Return the [x, y] coordinate for the center point of the cell that contains the specified text.  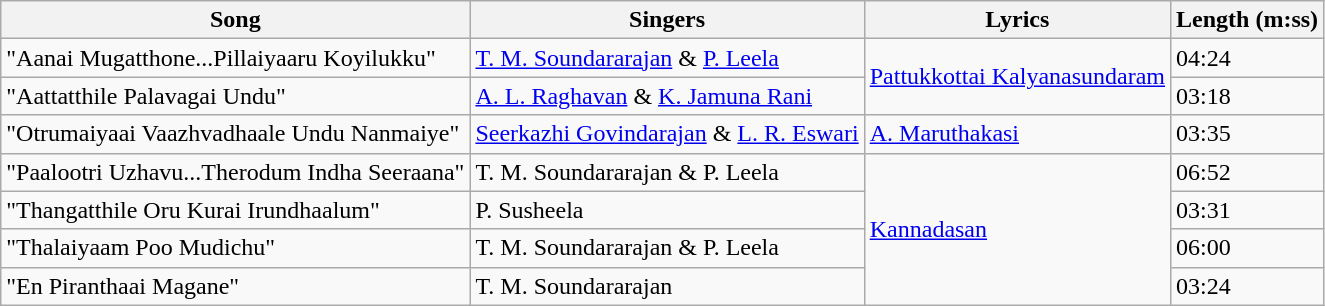
A. L. Raghavan & K. Jamuna Rani [667, 96]
"Aattatthile Palavagai Undu" [236, 96]
Kannadasan [1017, 229]
Lyrics [1017, 20]
Length (m:ss) [1248, 20]
03:31 [1248, 210]
06:52 [1248, 172]
03:24 [1248, 286]
"En Piranthaai Magane" [236, 286]
04:24 [1248, 58]
03:18 [1248, 96]
06:00 [1248, 248]
Seerkazhi Govindarajan & L. R. Eswari [667, 134]
"Thangatthile Oru Kurai Irundhaalum" [236, 210]
"Aanai Mugatthone...Pillaiyaaru Koyilukku" [236, 58]
A. Maruthakasi [1017, 134]
"Paalootri Uzhavu...Therodum Indha Seeraana" [236, 172]
P. Susheela [667, 210]
03:35 [1248, 134]
T. M. Soundararajan [667, 286]
Pattukkottai Kalyanasundaram [1017, 77]
Song [236, 20]
"Otrumaiyaai Vaazhvadhaale Undu Nanmaiye" [236, 134]
"Thalaiyaam Poo Mudichu" [236, 248]
Singers [667, 20]
